Return [X, Y] of the center of cell containing provided text 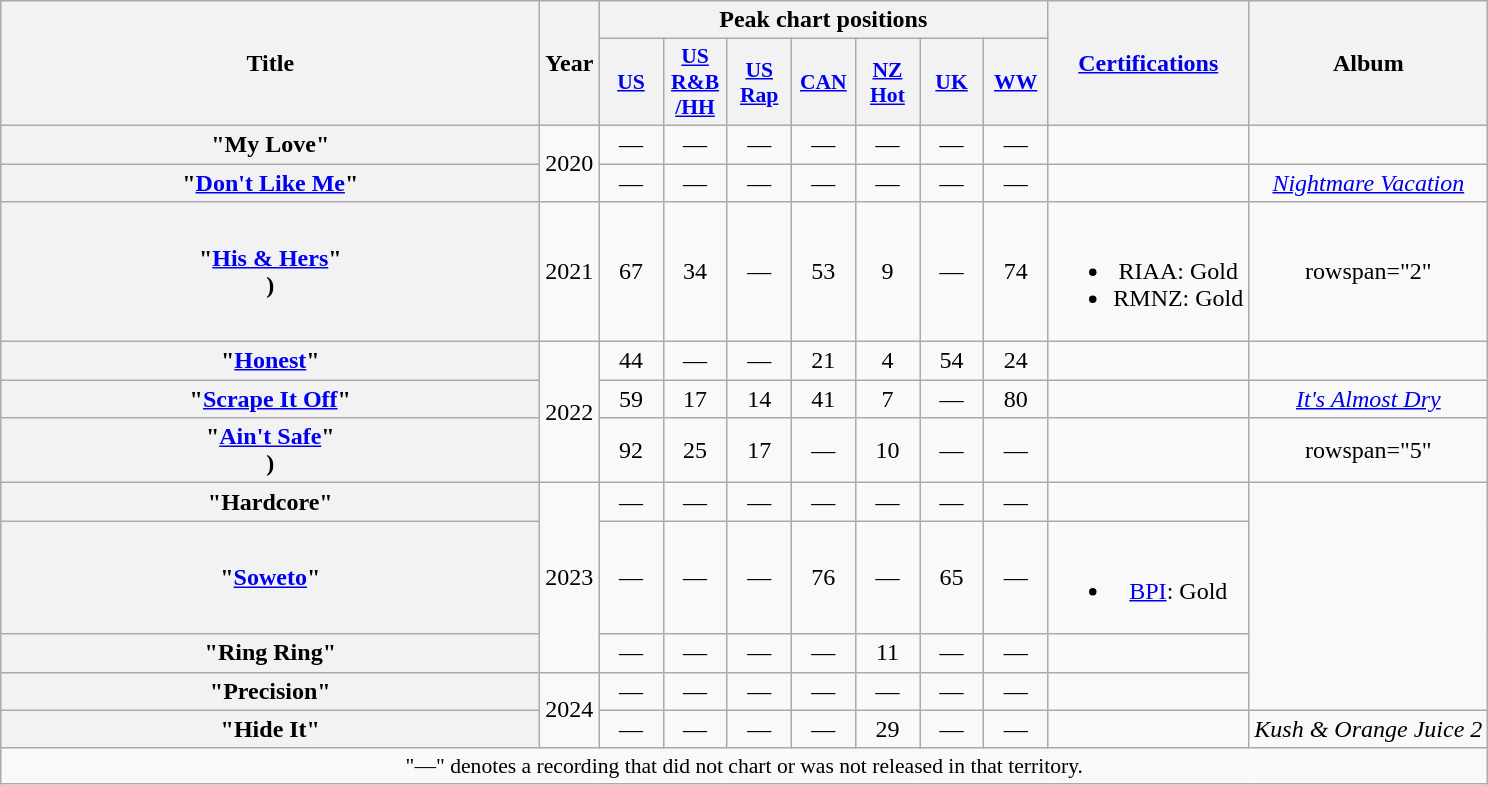
21 [823, 361]
"Don't Like Me" [270, 183]
2024 [570, 710]
54 [952, 361]
53 [823, 272]
"Soweto" [270, 578]
rowspan="2" [1368, 272]
92 [631, 450]
44 [631, 361]
rowspan="5" [1368, 450]
2022 [570, 412]
BPI: Gold [1148, 578]
WW [1016, 82]
74 [1016, 272]
Nightmare Vacation [1368, 183]
"Hardcore" [270, 502]
29 [887, 729]
14 [759, 399]
67 [631, 272]
"Ring Ring" [270, 653]
"Precision" [270, 691]
"My Love" [270, 144]
Kush & Orange Juice 2 [1368, 729]
RIAA: GoldRMNZ: Gold [1148, 272]
USR&B/HH [695, 82]
4 [887, 361]
Title [270, 64]
"Ain't Safe") [270, 450]
24 [1016, 361]
2020 [570, 163]
USRap [759, 82]
34 [695, 272]
65 [952, 578]
Year [570, 64]
"Scrape It Off" [270, 399]
9 [887, 272]
"His & Hers") [270, 272]
US [631, 82]
UK [952, 82]
2021 [570, 272]
76 [823, 578]
25 [695, 450]
"Honest" [270, 361]
"Hide It" [270, 729]
59 [631, 399]
41 [823, 399]
11 [887, 653]
Album [1368, 64]
7 [887, 399]
Certifications [1148, 64]
10 [887, 450]
NZ Hot [887, 82]
CAN [823, 82]
Peak chart positions [824, 20]
"—" denotes a recording that did not chart or was not released in that territory. [744, 766]
80 [1016, 399]
2023 [570, 578]
It's Almost Dry [1368, 399]
